Return the [X, Y] coordinate for the center point of the cell that contains the specified text.  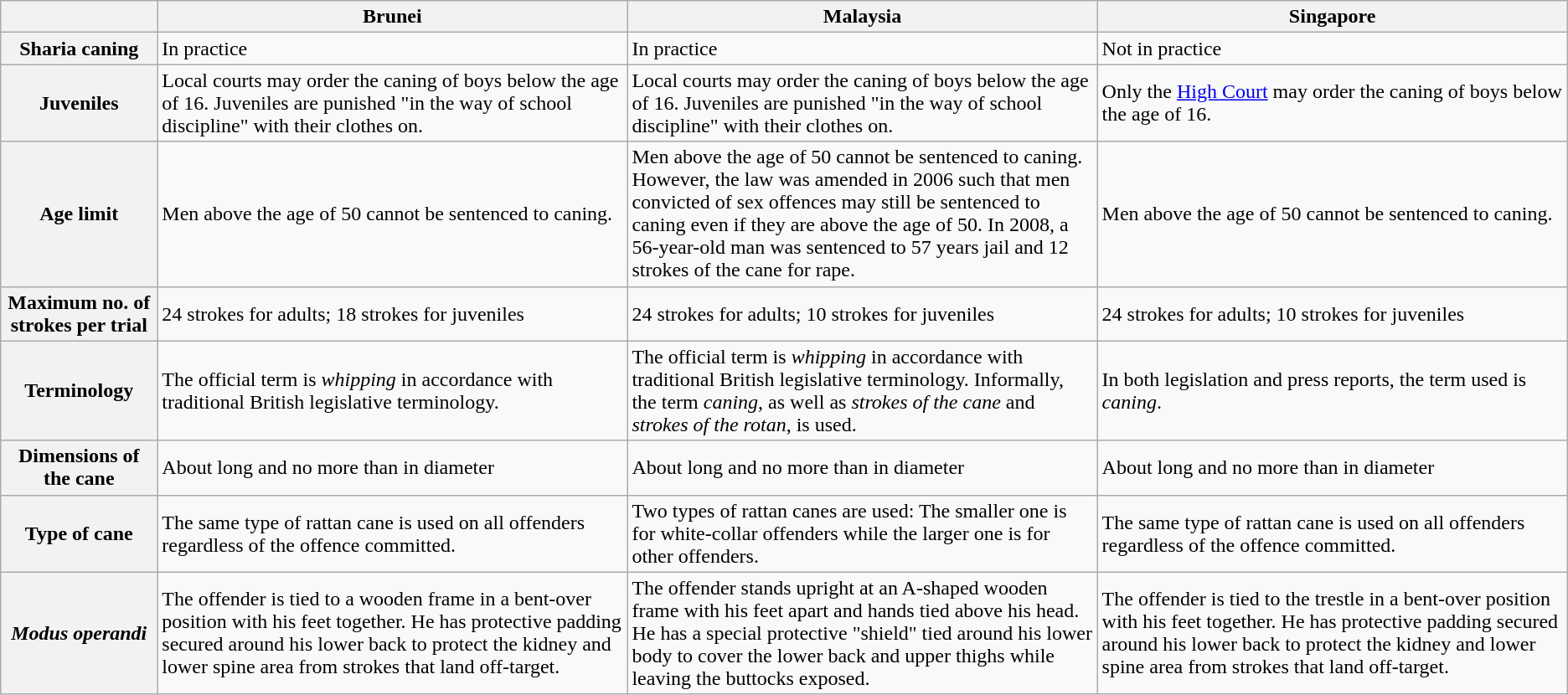
Two types of rattan canes are used: The smaller one is for white-collar offenders while the larger one is for other offenders. [863, 533]
Terminology [79, 390]
Age limit [79, 214]
Sharia caning [79, 49]
Dimensions of the cane [79, 467]
24 strokes for adults; 18 strokes for juveniles [392, 313]
Juveniles [79, 103]
Type of cane [79, 533]
Not in practice [1332, 49]
Modus operandi [79, 633]
The official term is whipping in accordance with traditional British legislative terminology. [392, 390]
In both legislation and press reports, the term used is caning. [1332, 390]
Brunei [392, 17]
Malaysia [863, 17]
Only the High Court may order the caning of boys below the age of 16. [1332, 103]
Maximum no. of strokes per trial [79, 313]
Singapore [1332, 17]
